Pinpoint the cell where the given text exists, returning its (x, y) midpoint coordinate. 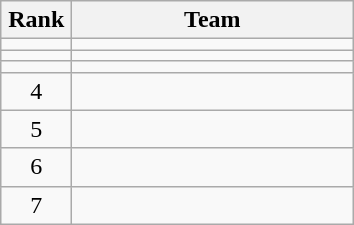
7 (36, 205)
Team (212, 20)
4 (36, 91)
5 (36, 129)
6 (36, 167)
Rank (36, 20)
